For the text-containing cell, return its midpoint in (x, y) coordinate format. 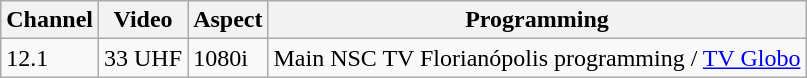
Main NSC TV Florianópolis programming / TV Globo (537, 58)
Programming (537, 20)
12.1 (50, 58)
1080i (228, 58)
Channel (50, 20)
Aspect (228, 20)
Video (144, 20)
33 UHF (144, 58)
